Find where the given text appears and provide that cell's center as [X, Y] coordinate. 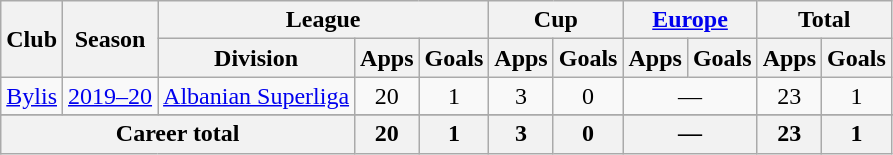
Bylis [32, 96]
Season [110, 39]
Cup [556, 20]
Europe [690, 20]
2019–20 [110, 96]
League [324, 20]
Albanian Superliga [256, 96]
Total [824, 20]
Division [256, 58]
Club [32, 39]
Career total [178, 134]
